Provide the [X, Y] coordinate of the cell's center where the given text is located.  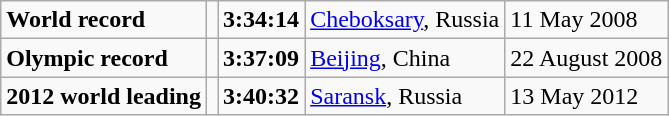
Saransk, Russia [405, 96]
World record [104, 20]
2012 world leading [104, 96]
Olympic record [104, 58]
3:37:09 [262, 58]
3:40:32 [262, 96]
Cheboksary, Russia [405, 20]
3:34:14 [262, 20]
13 May 2012 [586, 96]
22 August 2008 [586, 58]
Beijing, China [405, 58]
11 May 2008 [586, 20]
